Scan for the cell matching the given text and deliver its [x, y] coordinate at center. 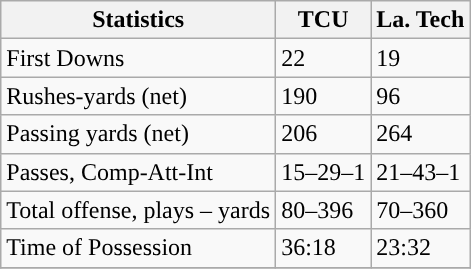
19 [420, 58]
Passing yards (net) [138, 134]
Statistics [138, 20]
Rushes-yards (net) [138, 96]
TCU [324, 20]
15–29–1 [324, 172]
80–396 [324, 210]
190 [324, 96]
Time of Possession [138, 248]
70–360 [420, 210]
Passes, Comp-Att-Int [138, 172]
First Downs [138, 58]
La. Tech [420, 20]
21–43–1 [420, 172]
22 [324, 58]
23:32 [420, 248]
36:18 [324, 248]
Total offense, plays – yards [138, 210]
206 [324, 134]
96 [420, 96]
264 [420, 134]
